Detect which cell encompasses the target text, then output its (x, y) center coordinate. 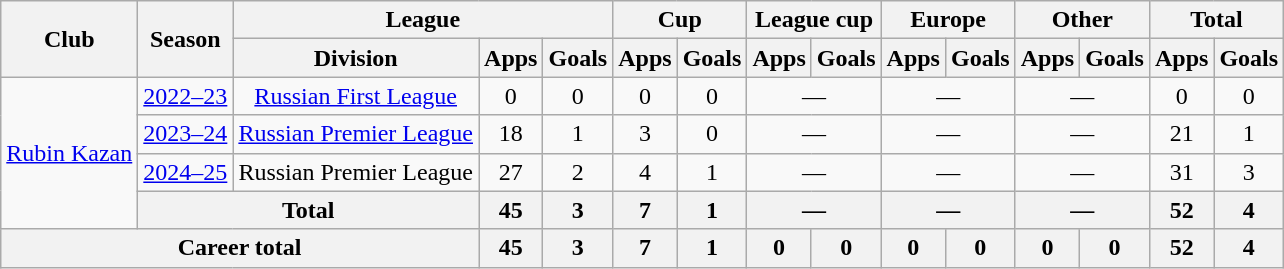
Rubin Kazan (70, 153)
2022–23 (186, 96)
2024–25 (186, 172)
Division (356, 58)
League cup (814, 20)
27 (511, 172)
2023–24 (186, 134)
League (423, 20)
18 (511, 134)
Club (70, 39)
Other (1082, 20)
Europe (948, 20)
Cup (680, 20)
Russian First League (356, 96)
2 (578, 172)
21 (1181, 134)
31 (1181, 172)
Season (186, 39)
Career total (240, 248)
